Scan for the cell matching the given text and deliver its (X, Y) coordinate at center. 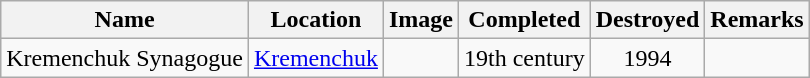
Kremenchuk Synagogue (125, 58)
Name (125, 20)
19th century (524, 58)
Kremenchuk (316, 58)
Location (316, 20)
1994 (648, 58)
Remarks (757, 20)
Image (420, 20)
Destroyed (648, 20)
Completed (524, 20)
